Output the (X, Y) coordinate of the center of the cell containing the given text.  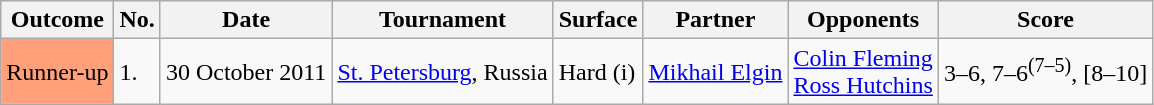
Tournament (442, 20)
St. Petersburg, Russia (442, 72)
Surface (598, 20)
Hard (i) (598, 72)
Outcome (58, 20)
No. (137, 20)
30 October 2011 (246, 72)
Score (1045, 20)
Date (246, 20)
1. (137, 72)
Runner-up (58, 72)
3–6, 7–6(7–5), [8–10] (1045, 72)
Colin Fleming Ross Hutchins (863, 72)
Opponents (863, 20)
Mikhail Elgin (716, 72)
Partner (716, 20)
